Extract the [X, Y] coordinate from the center of the cell holding the provided text.  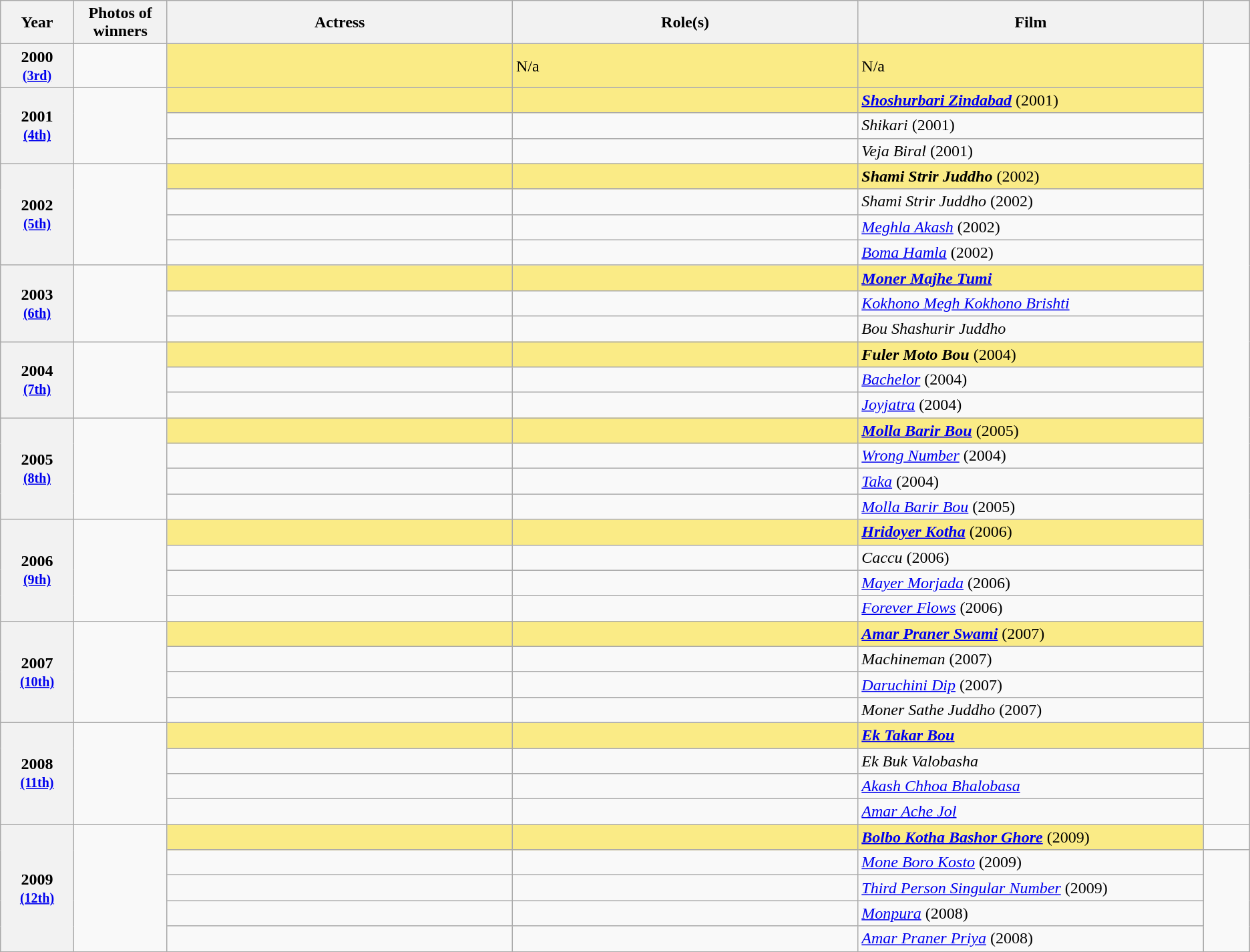
Akash Chhoa Bhalobasa [1031, 786]
Moner Sathe Juddho (2007) [1031, 710]
Bachelor (2004) [1031, 380]
Year [37, 23]
Third Person Singular Number (2009) [1031, 888]
Mone Boro Kosto (2009) [1031, 863]
Daruchini Dip (2007) [1031, 684]
Caccu (2006) [1031, 557]
2007 (10th) [37, 672]
Moner Majhe Tumi [1031, 278]
Meghla Akash (2002) [1031, 227]
Machineman (2007) [1031, 659]
Actress [339, 23]
Ek Takar Bou [1031, 735]
Film [1031, 23]
2008 (11th) [37, 773]
Wrong Number (2004) [1031, 456]
Mayer Morjada (2006) [1031, 583]
Taka (2004) [1031, 481]
2005 (8th) [37, 469]
Fuler Moto Bou (2004) [1031, 354]
Ek Buk Valobasha [1031, 760]
Monpura (2008) [1031, 913]
Amar Ache Jol [1031, 812]
Veja Biral (2001) [1031, 151]
Shoshurbari Zindabad (2001) [1031, 100]
Bou Shashurir Juddho [1031, 328]
2002 (5th) [37, 214]
Amar Praner Priya (2008) [1031, 939]
Shikari (2001) [1031, 126]
2000 (3rd) [37, 65]
Bolbo Kotha Bashor Ghore (2009) [1031, 837]
Kokhono Megh Kokhono Brishti [1031, 303]
Photos of winners [120, 23]
2009 (12th) [37, 888]
Amar Praner Swami (2007) [1031, 634]
2006 (9th) [37, 570]
2003 (6th) [37, 303]
Boma Hamla (2002) [1031, 252]
Role(s) [685, 23]
Hridoyer Kotha (2006) [1031, 532]
Forever Flows (2006) [1031, 608]
2004 (7th) [37, 380]
2001 (4th) [37, 126]
Joyjatra (2004) [1031, 405]
